Capture the cell that displays the provided text and extract its (x, y) central coordinate. 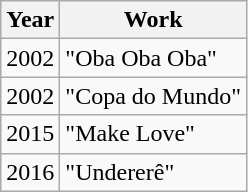
2015 (30, 134)
Work (154, 20)
"Make Love" (154, 134)
Year (30, 20)
2016 (30, 172)
"Oba Oba Oba" (154, 58)
"Copa do Mundo" (154, 96)
"Undererê" (154, 172)
